Find where the given text appears and provide that cell's center as (X, Y) coordinate. 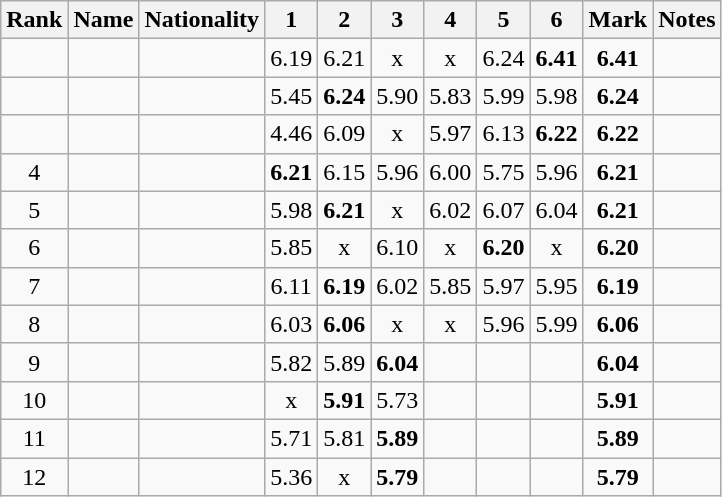
4.46 (292, 134)
6.15 (344, 172)
5.81 (344, 438)
5.90 (398, 96)
1 (292, 20)
Notes (687, 20)
Nationality (202, 20)
6.13 (504, 134)
6.03 (292, 324)
6.11 (292, 286)
12 (34, 477)
5.82 (292, 362)
9 (34, 362)
5.73 (398, 400)
5.45 (292, 96)
Rank (34, 20)
3 (398, 20)
5.95 (556, 286)
6.10 (398, 248)
11 (34, 438)
5.71 (292, 438)
7 (34, 286)
5.36 (292, 477)
6.09 (344, 134)
8 (34, 324)
Mark (618, 20)
Name (104, 20)
10 (34, 400)
6.07 (504, 210)
6.00 (450, 172)
5.75 (504, 172)
5.83 (450, 96)
2 (344, 20)
